Find where the given text appears and provide that cell's center as [x, y] coordinate. 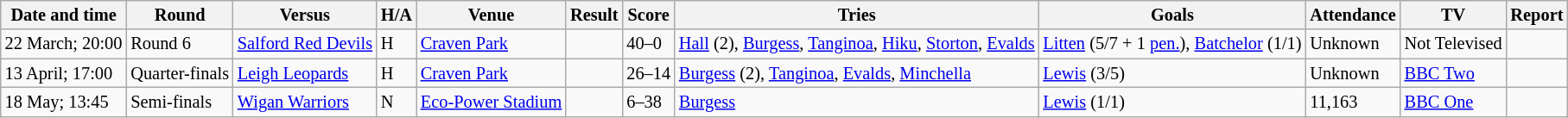
Leigh Leopards [305, 73]
Report [1538, 15]
40–0 [648, 44]
13 April; 17:00 [64, 73]
Round [180, 15]
Wigan Warriors [305, 102]
Result [594, 15]
Burgess [857, 102]
26–14 [648, 73]
Salford Red Devils [305, 44]
Tries [857, 15]
Lewis (3/5) [1173, 73]
Semi-finals [180, 102]
BBC Two [1453, 73]
N [397, 102]
Venue [491, 15]
6–38 [648, 102]
Versus [305, 15]
Burgess (2), Tanginoa, Evalds, Minchella [857, 73]
18 May; 13:45 [64, 102]
11,163 [1353, 102]
Attendance [1353, 15]
H/A [397, 15]
Goals [1173, 15]
BBC One [1453, 102]
Date and time [64, 15]
Lewis (1/1) [1173, 102]
Eco-Power Stadium [491, 102]
TV [1453, 15]
Not Televised [1453, 44]
22 March; 20:00 [64, 44]
Litten (5/7 + 1 pen.), Batchelor (1/1) [1173, 44]
Score [648, 15]
Hall (2), Burgess, Tanginoa, Hiku, Storton, Evalds [857, 44]
Quarter-finals [180, 73]
Round 6 [180, 44]
